Find where the given text appears and provide that cell's center as (x, y) coordinate. 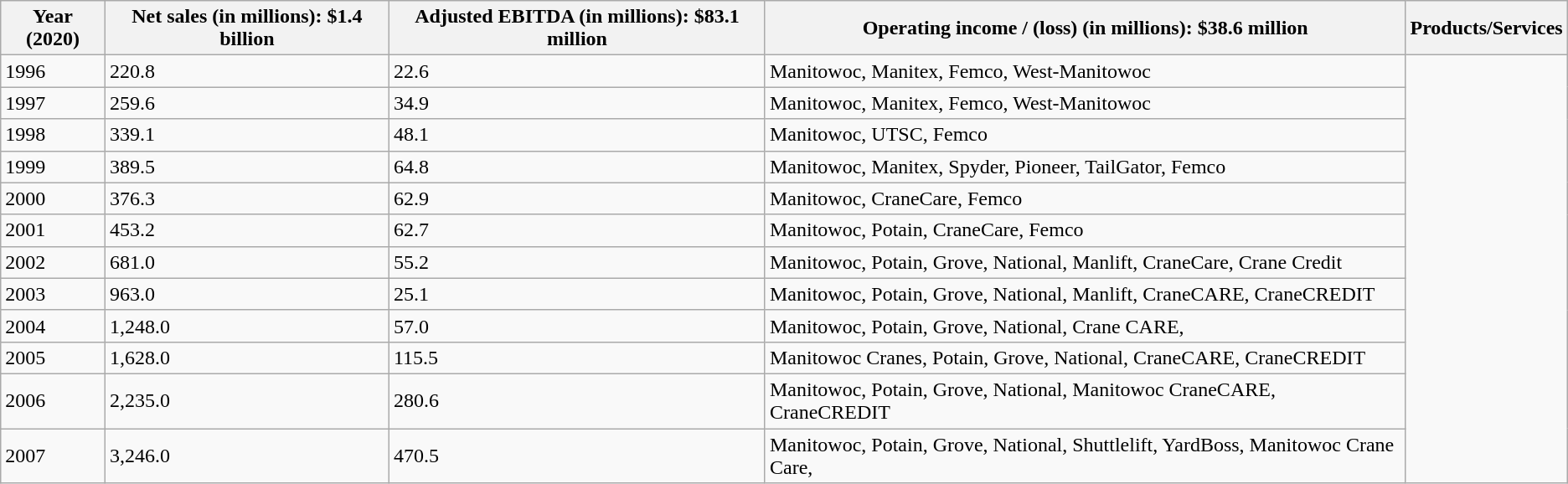
Adjusted EBITDA (in millions): $83.1 million (576, 28)
2005 (54, 358)
2003 (54, 294)
339.1 (246, 135)
1997 (54, 103)
220.8 (246, 71)
Operating income / (loss) (in millions): $38.6 million (1085, 28)
3,246.0 (246, 456)
453.2 (246, 230)
1998 (54, 135)
Manitowoc, Potain, Grove, National, Shuttlelift, YardBoss, Manitowoc Crane Care, (1085, 456)
Manitowoc, Potain, Grove, National, Manlift, CraneCARE, CraneCREDIT (1085, 294)
62.9 (576, 198)
Manitowoc, Potain, Grove, National, Crane CARE, (1085, 326)
280.6 (576, 400)
Manitowoc, Potain, CraneCare, Femco (1085, 230)
1,248.0 (246, 326)
2001 (54, 230)
259.6 (246, 103)
Manitowoc, UTSC, Femco (1085, 135)
470.5 (576, 456)
Products/Services (1486, 28)
Year (2020) (54, 28)
963.0 (246, 294)
57.0 (576, 326)
25.1 (576, 294)
1996 (54, 71)
1999 (54, 167)
Manitowoc, Potain, Grove, National, Manitowoc CraneCARE, CraneCREDIT (1085, 400)
Manitowoc, Manitex, Spyder, Pioneer, TailGator, Femco (1085, 167)
2004 (54, 326)
2000 (54, 198)
2006 (54, 400)
1,628.0 (246, 358)
Manitowoc, CraneCare, Femco (1085, 198)
22.6 (576, 71)
115.5 (576, 358)
62.7 (576, 230)
2,235.0 (246, 400)
Net sales (in millions): $1.4 billion (246, 28)
2007 (54, 456)
389.5 (246, 167)
Manitowoc, Potain, Grove, National, Manlift, CraneCare, Crane Credit (1085, 262)
64.8 (576, 167)
55.2 (576, 262)
681.0 (246, 262)
Manitowoc Cranes, Potain, Grove, National, CraneCARE, CraneCREDIT (1085, 358)
2002 (54, 262)
34.9 (576, 103)
48.1 (576, 135)
376.3 (246, 198)
